Scan for the cell matching the given text and deliver its (x, y) coordinate at center. 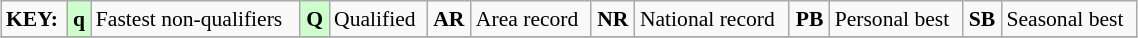
Area record (531, 19)
Personal best (896, 19)
Qualified (378, 19)
Seasonal best (1069, 19)
KEY: (34, 19)
National record (712, 19)
AR (449, 19)
Q (314, 19)
PB (809, 19)
Fastest non-qualifiers (196, 19)
NR (613, 19)
SB (982, 19)
q (79, 19)
